Pinpoint the cell where the given text exists, returning its (X, Y) midpoint coordinate. 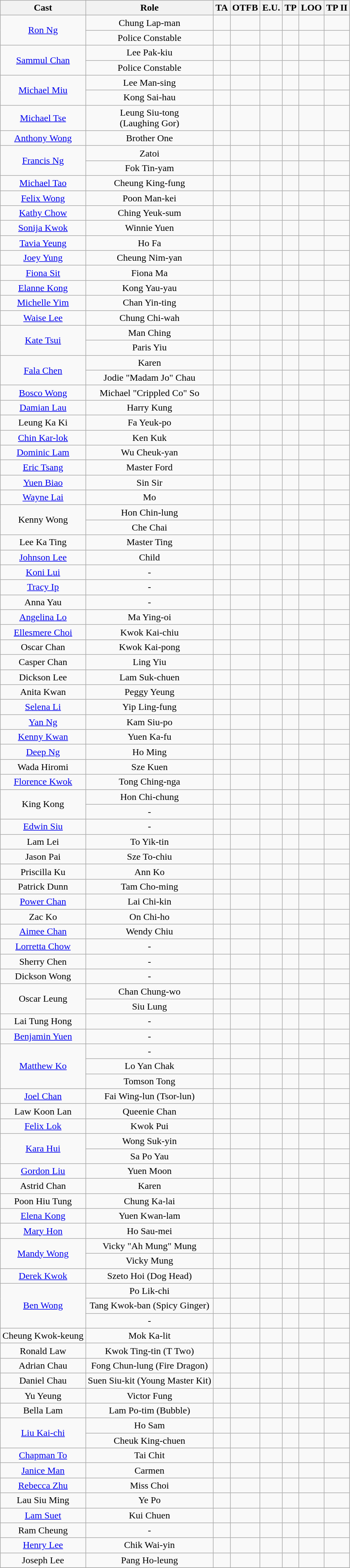
Selena Li (43, 707)
Tracy Ip (43, 587)
Kwok Kai-pong (149, 647)
Wada Hiromi (43, 767)
Deep Ng (43, 752)
Lo Yan Chak (149, 1066)
Henry Lee (43, 1545)
Lai Tung Hong (43, 1021)
Lam Lei (43, 842)
Kate Tsui (43, 340)
Derek Kwok (43, 1276)
Dominic Lam (43, 453)
E.U. (271, 8)
Anthony Wong (43, 138)
Peggy Yeung (149, 692)
Yip Ling-fung (149, 707)
Ram Cheung (43, 1530)
Yuen Biao (43, 483)
Kenny Wong (43, 520)
Sin Sir (149, 483)
Ken Kuk (149, 438)
Yuen Kwan-lam (149, 1216)
Yuen Moon (149, 1171)
Eric Tsang (43, 468)
Sonija Kwok (43, 228)
TA (222, 8)
Ho Sau-mei (149, 1231)
Power Chan (43, 901)
Chung Chi-wah (149, 318)
Ho Ming (149, 752)
Poon Man-kei (149, 198)
Fong Chun-lung (Fire Dragon) (149, 1365)
Poon Hiu Tung (43, 1201)
Yan Ng (43, 722)
Master Ting (149, 542)
Ching Yeuk-sum (149, 213)
Kwok Kai-chiu (149, 632)
Child (149, 557)
Tang Kwok-ban (Spicy Ginger) (149, 1306)
Chung Lap-man (149, 23)
Queenie Chan (149, 1111)
Chan Yin-ting (149, 303)
Liu Kai-chi (43, 1433)
Casper Chan (43, 662)
Kam Siu-po (149, 722)
Ron Ng (43, 30)
Che Chai (149, 527)
Oscar Chan (43, 647)
Sa Po Yau (149, 1156)
Rebecca Zhu (43, 1485)
Brother One (149, 138)
Role (149, 8)
Tomson Tong (149, 1081)
TP (291, 8)
Ann Ko (149, 872)
Cheung King-fung (149, 183)
Lam Suet (43, 1515)
Bosco Wong (43, 392)
Lau Siu Ming (43, 1500)
Kui Chuen (149, 1515)
Vicky Mung (149, 1261)
Damian Lau (43, 407)
Chik Wai-yin (149, 1545)
Jodie "Madam Jo" Chau (149, 378)
Fiona Sit (43, 273)
Ho Sam (149, 1426)
Tam Cho-ming (149, 886)
Zac Ko (43, 917)
Law Koon Lan (43, 1111)
Angelina Lo (43, 617)
Sherry Chen (43, 962)
King Kong (43, 804)
Lee Man-sing (149, 83)
Wendy Chiu (149, 932)
Oscar Leung (43, 999)
Yu Yeung (43, 1396)
Lam Po-tim (Bubble) (149, 1411)
Bella Lam (43, 1411)
Patrick Dunn (43, 886)
Wu Cheuk-yan (149, 453)
Chin Kar-lok (43, 438)
Kwok Ting-tin (T Two) (149, 1351)
On Chi-ho (149, 917)
Wong Suk-yin (149, 1141)
Lam Suk-chuen (149, 677)
Hon Chin-lung (149, 512)
Mary Hon (43, 1231)
Suen Siu-kit (Young Master Kit) (149, 1380)
Chapman To (43, 1456)
Ellesmere Choi (43, 632)
Felix Wong (43, 198)
TP II (337, 8)
Michael Tao (43, 183)
Miss Choi (149, 1485)
Aimee Chan (43, 932)
Fiona Ma (149, 273)
Kathy Chow (43, 213)
Priscilla Ku (43, 872)
Fai Wing-lun (Tsor-lun) (149, 1096)
Gordon Liu (43, 1171)
Florence Kwok (43, 782)
Leung Siu-tong(Laughing Gor) (149, 118)
Sammul Chan (43, 60)
Dickson Lee (43, 677)
Adrian Chau (43, 1365)
Cheung Kwok-keung (43, 1336)
Francis Ng (43, 160)
Ben Wong (43, 1306)
Paris Yiu (149, 348)
Ho Fa (149, 243)
Matthew Ko (43, 1066)
Vicky "Ah Mung" Mung (149, 1246)
Tai Chit (149, 1456)
Tavia Yeung (43, 243)
Lee Ka Ting (43, 542)
Kong Sai-hau (149, 98)
Harry Kung (149, 407)
Cast (43, 8)
Kwok Pui (149, 1126)
Leung Ka Ki (43, 422)
Jason Pai (43, 857)
Joel Chan (43, 1096)
Waise Lee (43, 318)
Lorretta Chow (43, 947)
Man Ching (149, 333)
Tong Ching-nga (149, 782)
Chan Chung-wo (149, 991)
Master Ford (149, 468)
Victor Fung (149, 1396)
Chung Ka-lai (149, 1201)
Fa Yeuk-po (149, 422)
Sze Kuen (149, 767)
Szeto Hoi (Dog Head) (149, 1276)
Lai Chi-kin (149, 901)
Kenny Kwan (43, 737)
Janice Man (43, 1470)
Ye Po (149, 1500)
Winnie Yuen (149, 228)
Ronald Law (43, 1351)
Fok Tin-yam (149, 168)
Kara Hui (43, 1148)
Dickson Wong (43, 977)
Yuen Ka-fu (149, 737)
Michael Tse (43, 118)
Mo (149, 497)
OTFB (245, 8)
Kong Yau-yau (149, 288)
Koni Lui (43, 572)
Lee Pak-kiu (149, 53)
Michael Miu (43, 90)
Cheuk King-chuen (149, 1441)
Daniel Chau (43, 1380)
Ma Ying-oi (149, 617)
Joseph Lee (43, 1560)
Elena Kong (43, 1216)
Po Lik-chi (149, 1291)
Johnson Lee (43, 557)
Michael "Crippled Co" So (149, 392)
Wayne Lai (43, 497)
Anita Kwan (43, 692)
Carmen (149, 1470)
Siu Lung (149, 1006)
Cheung Nim-yan (149, 258)
Edwin Siu (43, 827)
Mok Ka-lit (149, 1336)
Felix Lok (43, 1126)
Michelle Yim (43, 303)
Elanne Kong (43, 288)
Astrid Chan (43, 1186)
Anna Yau (43, 602)
Benjamin Yuen (43, 1036)
Ling Yiu (149, 662)
Fala Chen (43, 370)
Mandy Wong (43, 1253)
Sze To-chiu (149, 857)
Pang Ho-leung (149, 1560)
Hon Chi-chung (149, 797)
Joey Yung (43, 258)
To Yik-tin (149, 842)
Zatoi (149, 153)
LOO (311, 8)
